Locate the cell with the specified text and output its [X, Y] center coordinate. 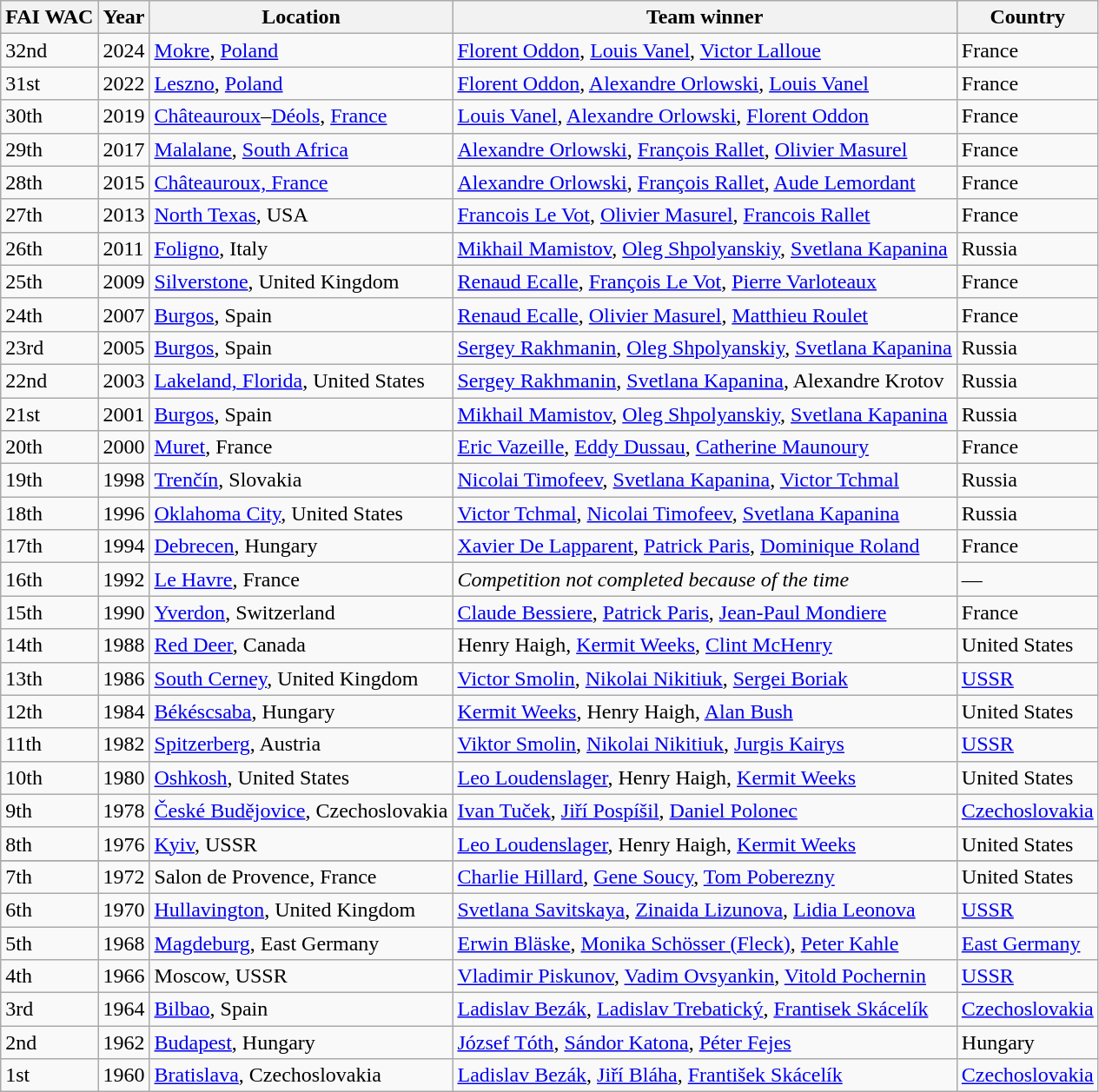
Year [123, 17]
1976 [123, 844]
Country [1027, 17]
Location [301, 17]
Henry Haigh, Kermit Weeks, Clint McHenry [705, 645]
Salon de Provence, France [301, 877]
2022 [123, 83]
1970 [123, 910]
Oklahoma City, United States [301, 513]
— [1027, 579]
Lakeland, Florida, United States [301, 381]
Békéscsaba, Hungary [301, 711]
10th [50, 778]
North Texas, USA [301, 215]
České Budějovice, Czechoslovakia [301, 811]
25th [50, 281]
Ivan Tuček, Jiří Pospíšil, Daniel Polonec [705, 811]
East Germany [1027, 943]
1988 [123, 645]
1992 [123, 579]
Hullavington, United Kingdom [301, 910]
Ladislav Bezák, Ladislav Trebatický, Frantisek Skácelík [705, 1009]
2nd [50, 1042]
1966 [123, 976]
Foligno, Italy [301, 248]
Muret, France [301, 447]
Louis Vanel, Alexandre Orlowski, Florent Oddon [705, 116]
Mokre, Poland [301, 50]
Team winner [705, 17]
Alexandre Orlowski, François Rallet, Aude Lemordant [705, 182]
Eric Vazeille, Eddy Dussau, Catherine Maunoury [705, 447]
1996 [123, 513]
26th [50, 248]
28th [50, 182]
1982 [123, 745]
2001 [123, 414]
Alexandre Orlowski, François Rallet, Olivier Masurel [705, 149]
13th [50, 678]
1968 [123, 943]
Kyiv, USSR [301, 844]
20th [50, 447]
1978 [123, 811]
Moscow, USSR [301, 976]
2015 [123, 182]
Hungary [1027, 1042]
22nd [50, 381]
Debrecen, Hungary [301, 546]
Renaud Ecalle, Olivier Masurel, Matthieu Roulet [705, 314]
Malalane, South Africa [301, 149]
1964 [123, 1009]
11th [50, 745]
2013 [123, 215]
2024 [123, 50]
Châteauroux, France [301, 182]
30th [50, 116]
Magdeburg, East Germany [301, 943]
Sergey Rakhmanin, Svetlana Kapanina, Alexandre Krotov [705, 381]
József Tóth, Sándor Katona, Péter Fejes [705, 1042]
1986 [123, 678]
Erwin Bläske, Monika Schösser (Fleck), Peter Kahle [705, 943]
16th [50, 579]
Trenčín, Slovakia [301, 480]
32nd [50, 50]
Silverstone, United Kingdom [301, 281]
Châteauroux–Déols, France [301, 116]
Bratislava, Czechoslovakia [301, 1075]
2003 [123, 381]
South Cerney, United Kingdom [301, 678]
31st [50, 83]
9th [50, 811]
FAI WAC [50, 17]
Viktor Smolin, Nikolai Nikitiuk, Jurgis Kairys [705, 745]
27th [50, 215]
Renaud Ecalle, François Le Vot, Pierre Varloteaux [705, 281]
2019 [123, 116]
1972 [123, 877]
2007 [123, 314]
Budapest, Hungary [301, 1042]
2017 [123, 149]
1998 [123, 480]
Kermit Weeks, Henry Haigh, Alan Bush [705, 711]
18th [50, 513]
1994 [123, 546]
8th [50, 844]
23rd [50, 347]
Yverdon, Switzerland [301, 612]
Oshkosh, United States [301, 778]
Victor Smolin, Nikolai Nikitiuk, Sergei Boriak [705, 678]
2005 [123, 347]
1960 [123, 1075]
Competition not completed because of the time [705, 579]
Svetlana Savitskaya, Zinaida Lizunova, Lidia Leonova [705, 910]
29th [50, 149]
Ladislav Bezák, Jiří Bláha, František Skácelík [705, 1075]
15th [50, 612]
Charlie Hillard, Gene Soucy, Tom Poberezny [705, 877]
Florent Oddon, Alexandre Orlowski, Louis Vanel [705, 83]
Vladimir Piskunov, Vadim Ovsyankin, Vitold Pochernin [705, 976]
1962 [123, 1042]
2011 [123, 248]
Le Havre, France [301, 579]
14th [50, 645]
24th [50, 314]
21st [50, 414]
Sergey Rakhmanin, Oleg Shpolyanskiy, Svetlana Kapanina [705, 347]
1980 [123, 778]
1984 [123, 711]
Victor Tchmal, Nicolai Timofeev, Svetlana Kapanina [705, 513]
2000 [123, 447]
Spitzerberg, Austria [301, 745]
Claude Bessiere, Patrick Paris, Jean-Paul Mondiere [705, 612]
1990 [123, 612]
5th [50, 943]
Nicolai Timofeev, Svetlana Kapanina, Victor Tchmal [705, 480]
Red Deer, Canada [301, 645]
Leszno, Poland [301, 83]
1st [50, 1075]
2009 [123, 281]
12th [50, 711]
Bilbao, Spain [301, 1009]
Xavier De Lapparent, Patrick Paris, Dominique Roland [705, 546]
3rd [50, 1009]
7th [50, 877]
Francois Le Vot, Olivier Masurel, Francois Rallet [705, 215]
Florent Oddon, Louis Vanel, Victor Lalloue [705, 50]
17th [50, 546]
19th [50, 480]
4th [50, 976]
6th [50, 910]
